Locate the cell with the specified text and output its [x, y] center coordinate. 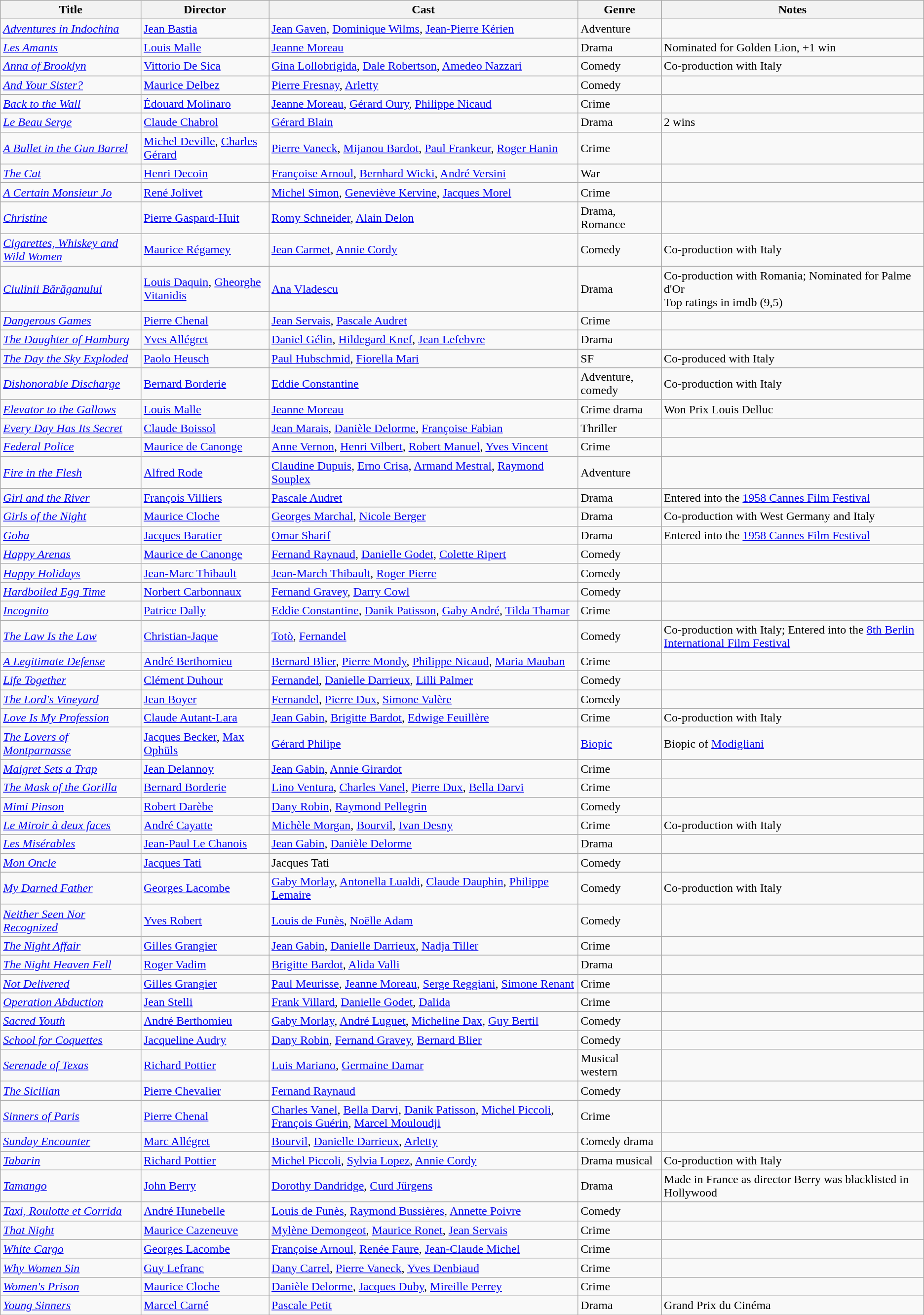
Women's Prison [71, 1286]
Jean-Paul Le Chanois [204, 844]
Paolo Heusch [204, 359]
Pascale Audret [423, 498]
Pierre Chevalier [204, 1091]
René Jolivet [204, 192]
Jeanne Moreau, Gérard Oury, Philippe Nicaud [423, 104]
Goha [71, 535]
Why Women Sin [71, 1268]
Jean Bastia [204, 29]
Musical western [620, 1066]
Jean Marais, Danièle Delorme, Françoise Fabian [423, 428]
Happy Holidays [71, 573]
And Your Sister? [71, 85]
Won Prix Louis Delluc [793, 409]
Back to the Wall [71, 104]
Girls of the Night [71, 517]
Jean Stelli [204, 1002]
Gina Lollobrigida, Dale Robertson, Amedeo Nazzari [423, 66]
Notes [793, 10]
Made in France as director Berry was blacklisted in Hollywood [793, 1186]
Pierre Gaspard-Huit [204, 217]
Totò, Fernandel [423, 636]
Norbert Carbonnaux [204, 592]
Henri Decoin [204, 173]
Adventures in Indochina [71, 29]
The Daughter of Hamburg [71, 340]
Pascale Petit [423, 1305]
Jacqueline Audry [204, 1040]
Jean Delannoy [204, 769]
Fernand Raynaud [423, 1091]
Fernand Gravey, Darry Cowl [423, 592]
Drama musical [620, 1160]
André Hunebelle [204, 1211]
Incognito [71, 610]
Jacques Becker, Max Ophüls [204, 744]
SF [620, 359]
Vittorio De Sica [204, 66]
Ana Vladescu [423, 288]
Fernandel, Danielle Darrieux, Lilli Palmer [423, 680]
Le Miroir à deux faces [71, 825]
Co-production with Italy; Entered into the 8th Berlin International Film Festival [793, 636]
Jean-March Thibault, Roger Pierre [423, 573]
Clément Duhour [204, 680]
Bernard Blier, Pierre Mondy, Philippe Nicaud, Maria Mauban [423, 662]
Tabarin [71, 1160]
Dishonorable Discharge [71, 384]
Co-produced with Italy [793, 359]
Title [71, 10]
Romy Schneider, Alain Delon [423, 217]
Louis de Funès, Raymond Bussières, Annette Poivre [423, 1211]
War [620, 173]
Marcel Carné [204, 1305]
Claude Chabrol [204, 122]
Jean Gabin, Annie Girardot [423, 769]
Sunday Encounter [71, 1142]
Louis de Funès, Noëlle Adam [423, 920]
Nominated for Golden Lion, +1 win [793, 47]
Guy Lefranc [204, 1268]
Love Is My Profession [71, 718]
Le Beau Serge [71, 122]
Georges Marchal, Nicole Berger [423, 517]
Drama, Romance [620, 217]
Jean Gaven, Dominique Wilms, Jean-Pierre Kérien [423, 29]
Jean Servais, Pascale Audret [423, 321]
Françoise Arnoul, Renée Faure, Jean-Claude Michel [423, 1249]
Jean Carmet, Annie Cordy [423, 250]
Michèle Morgan, Bourvil, Ivan Desny [423, 825]
Maurice Cazeneuve [204, 1230]
The Day the Sky Exploded [71, 359]
Françoise Arnoul, Bernhard Wicki, André Versini [423, 173]
Fernand Raynaud, Danielle Godet, Colette Ripert [423, 554]
Michel Deville, Charles Gérard [204, 148]
The Night Heaven Fell [71, 964]
The Lord's Vineyard [71, 699]
Jean Gabin, Brigitte Bardot, Edwige Feuillère [423, 718]
Girl and the River [71, 498]
Michel Piccoli, Sylvia Lopez, Annie Cordy [423, 1160]
Yves Allégret [204, 340]
Eddie Constantine [423, 384]
Operation Abduction [71, 1002]
Gérard Philipe [423, 744]
A Bullet in the Gun Barrel [71, 148]
The Night Affair [71, 946]
Federal Police [71, 447]
Michel Simon, Geneviève Kervine, Jacques Morel [423, 192]
Pierre Vaneck, Mijanou Bardot, Paul Frankeur, Roger Hanin [423, 148]
Claudine Dupuis, Erno Crisa, Armand Mestral, Raymond Souplex [423, 472]
Mylène Demongeot, Maurice Ronet, Jean Servais [423, 1230]
A Legitimate Defense [71, 662]
Anne Vernon, Henri Vilbert, Robert Manuel, Yves Vincent [423, 447]
Eddie Constantine, Danik Patisson, Gaby André, Tilda Thamar [423, 610]
My Darned Father [71, 888]
A Certain Monsieur Jo [71, 192]
School for Coquettes [71, 1040]
The Lovers of Montparnasse [71, 744]
Sinners of Paris [71, 1116]
Happy Arenas [71, 554]
Marc Allégret [204, 1142]
Jean-Marc Thibault [204, 573]
Dangerous Games [71, 321]
Paul Hubschmid, Fiorella Mari [423, 359]
Thriller [620, 428]
Grand Prix du Cinéma [793, 1305]
Co-production with West Germany and Italy [793, 517]
White Cargo [71, 1249]
Robert Darèbe [204, 806]
Comedy drama [620, 1142]
Daniel Gélin, Hildegard Knef, Jean Lefebvre [423, 340]
Not Delivered [71, 983]
Young Sinners [71, 1305]
Louis Daquin, Gheorghe Vitanidis [204, 288]
Tamango [71, 1186]
Patrice Dally [204, 610]
The Cat [71, 173]
Les Amants [71, 47]
Paul Meurisse, Jeanne Moreau, Serge Reggiani, Simone Renant [423, 983]
Maurice Delbez [204, 85]
John Berry [204, 1186]
Mimi Pinson [71, 806]
Dany Robin, Fernand Gravey, Bernard Blier [423, 1040]
The Mask of the Gorilla [71, 788]
Genre [620, 10]
Biopic [620, 744]
Taxi, Roulotte et Corrida [71, 1211]
Jacques Baratier [204, 535]
Luis Mariano, Germaine Damar [423, 1066]
Gérard Blain [423, 122]
Co-production with Romania; Nominated for Palme d'OrTop ratings in imdb (9,5) [793, 288]
Sacred Youth [71, 1021]
Serenade of Texas [71, 1066]
The Sicilian [71, 1091]
Danièle Delorme, Jacques Duby, Mireille Perrey [423, 1286]
Brigitte Bardot, Alida Valli [423, 964]
Jean Boyer [204, 699]
Fire in the Flesh [71, 472]
Cigarettes, Whiskey and Wild Women [71, 250]
Dany Robin, Raymond Pellegrin [423, 806]
Maurice Régamey [204, 250]
Crime drama [620, 409]
Anna of Brooklyn [71, 66]
2 wins [793, 122]
Claude Boissol [204, 428]
Pierre Fresnay, Arletty [423, 85]
Gaby Morlay, André Luguet, Micheline Dax, Guy Bertil [423, 1021]
That Night [71, 1230]
Elevator to the Gallows [71, 409]
Cast [423, 10]
Christine [71, 217]
Adventure, comedy [620, 384]
Lino Ventura, Charles Vanel, Pierre Dux, Bella Darvi [423, 788]
Director [204, 10]
Hardboiled Egg Time [71, 592]
Fernandel, Pierre Dux, Simone Valère [423, 699]
Yves Robert [204, 920]
Charles Vanel, Bella Darvi, Danik Patisson, Michel Piccoli, François Guérin, Marcel Mouloudji [423, 1116]
Christian-Jaque [204, 636]
Dorothy Dandridge, Curd Jürgens [423, 1186]
Neither Seen Nor Recognized [71, 920]
Every Day Has Its Secret [71, 428]
Claude Autant-Lara [204, 718]
Gaby Morlay, Antonella Lualdi, Claude Dauphin, Philippe Lemaire [423, 888]
Mon Oncle [71, 863]
Maigret Sets a Trap [71, 769]
The Law Is the Law [71, 636]
Jean Gabin, Danièle Delorme [423, 844]
Frank Villard, Danielle Godet, Dalida [423, 1002]
Ciulinii Bărăganului [71, 288]
François Villiers [204, 498]
André Cayatte [204, 825]
Life Together [71, 680]
Biopic of Modigliani [793, 744]
Bourvil, Danielle Darrieux, Arletty [423, 1142]
Édouard Molinaro [204, 104]
Dany Carrel, Pierre Vaneck, Yves Denbiaud [423, 1268]
Alfred Rode [204, 472]
Roger Vadim [204, 964]
Omar Sharif [423, 535]
Jean Gabin, Danielle Darrieux, Nadja Tiller [423, 946]
Les Misérables [71, 844]
